Find where the given text appears and provide that cell's center as (X, Y) coordinate. 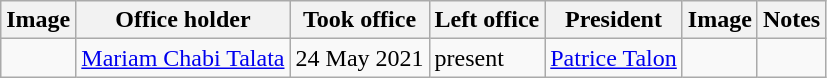
President (614, 20)
Took office (360, 20)
Left office (487, 20)
24 May 2021 (360, 58)
Notes (791, 20)
Patrice Talon (614, 58)
Office holder (183, 20)
Mariam Chabi Talata (183, 58)
present (487, 58)
